Provide the [x, y] coordinate of the cell's center where the given text is located.  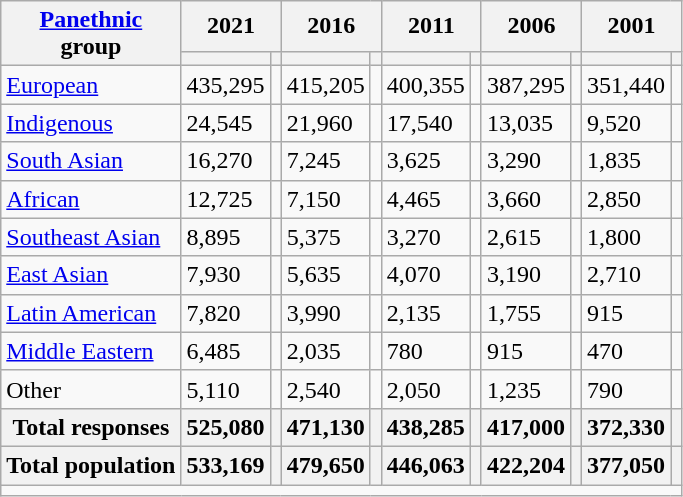
4,465 [426, 199]
377,050 [626, 465]
438,285 [426, 427]
Latin American [91, 313]
533,169 [226, 465]
9,520 [626, 123]
5,375 [326, 237]
African [91, 199]
24,545 [226, 123]
3,270 [426, 237]
2021 [231, 26]
479,650 [326, 465]
470 [626, 351]
2,615 [526, 237]
3,290 [526, 161]
2,540 [326, 389]
6,485 [226, 351]
21,960 [326, 123]
Total population [91, 465]
Panethnicgroup [91, 34]
4,070 [426, 275]
East Asian [91, 275]
2011 [431, 26]
2016 [331, 26]
European [91, 85]
417,000 [526, 427]
471,130 [326, 427]
2,035 [326, 351]
5,635 [326, 275]
Indigenous [91, 123]
790 [626, 389]
Southeast Asian [91, 237]
372,330 [626, 427]
525,080 [226, 427]
415,205 [326, 85]
3,625 [426, 161]
780 [426, 351]
16,270 [226, 161]
7,245 [326, 161]
8,895 [226, 237]
1,755 [526, 313]
435,295 [226, 85]
Other [91, 389]
7,150 [326, 199]
3,990 [326, 313]
17,540 [426, 123]
12,725 [226, 199]
1,235 [526, 389]
South Asian [91, 161]
7,820 [226, 313]
2,135 [426, 313]
Total responses [91, 427]
422,204 [526, 465]
351,440 [626, 85]
3,660 [526, 199]
2,710 [626, 275]
Middle Eastern [91, 351]
7,930 [226, 275]
3,190 [526, 275]
2001 [632, 26]
446,063 [426, 465]
400,355 [426, 85]
5,110 [226, 389]
387,295 [526, 85]
2,050 [426, 389]
1,835 [626, 161]
2006 [531, 26]
1,800 [626, 237]
13,035 [526, 123]
2,850 [626, 199]
